Provide the (X, Y) coordinate of the cell's center where the given text is located.  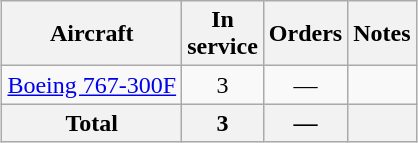
Total (92, 123)
Notes (382, 34)
Boeing 767-300F (92, 85)
Aircraft (92, 34)
In service (223, 34)
Orders (305, 34)
